Return [X, Y] of the center of cell containing provided text 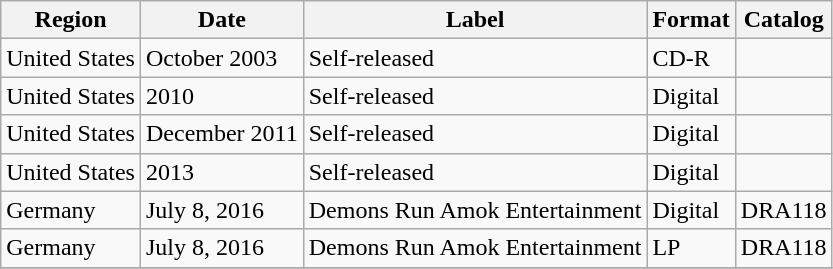
CD-R [691, 58]
Format [691, 20]
2010 [222, 96]
Catalog [784, 20]
LP [691, 248]
October 2003 [222, 58]
2013 [222, 172]
December 2011 [222, 134]
Region [71, 20]
Label [475, 20]
Date [222, 20]
